Capture the cell that displays the provided text and extract its [x, y] central coordinate. 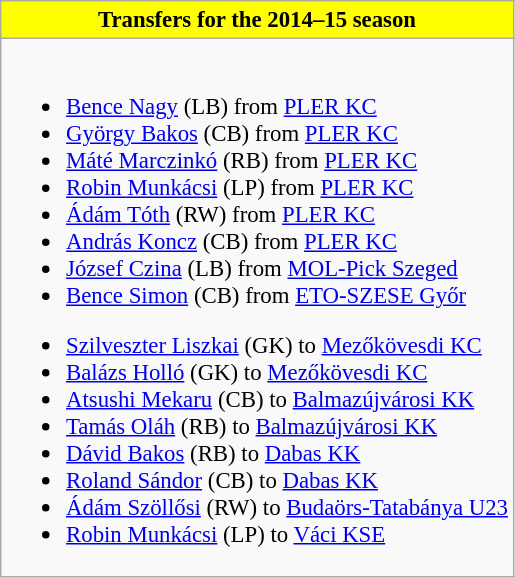
Transfers for the 2014–15 season [258, 20]
